Output the [x, y] coordinate of the center of the cell containing the given text.  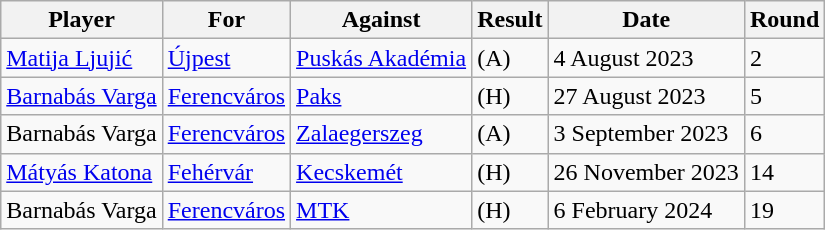
Zalaegerszeg [382, 134]
6 February 2024 [646, 210]
Paks [382, 96]
Round [784, 20]
MTK [382, 210]
Result [510, 20]
14 [784, 172]
Fehérvár [226, 172]
3 September 2023 [646, 134]
Date [646, 20]
6 [784, 134]
26 November 2023 [646, 172]
Player [82, 20]
Puskás Akadémia [382, 58]
Újpest [226, 58]
19 [784, 210]
27 August 2023 [646, 96]
Kecskemét [382, 172]
4 August 2023 [646, 58]
Matija Ljujić [82, 58]
Against [382, 20]
5 [784, 96]
Mátyás Katona [82, 172]
2 [784, 58]
For [226, 20]
